Identify which cell holds the provided text, then report its [X, Y] central coordinate. 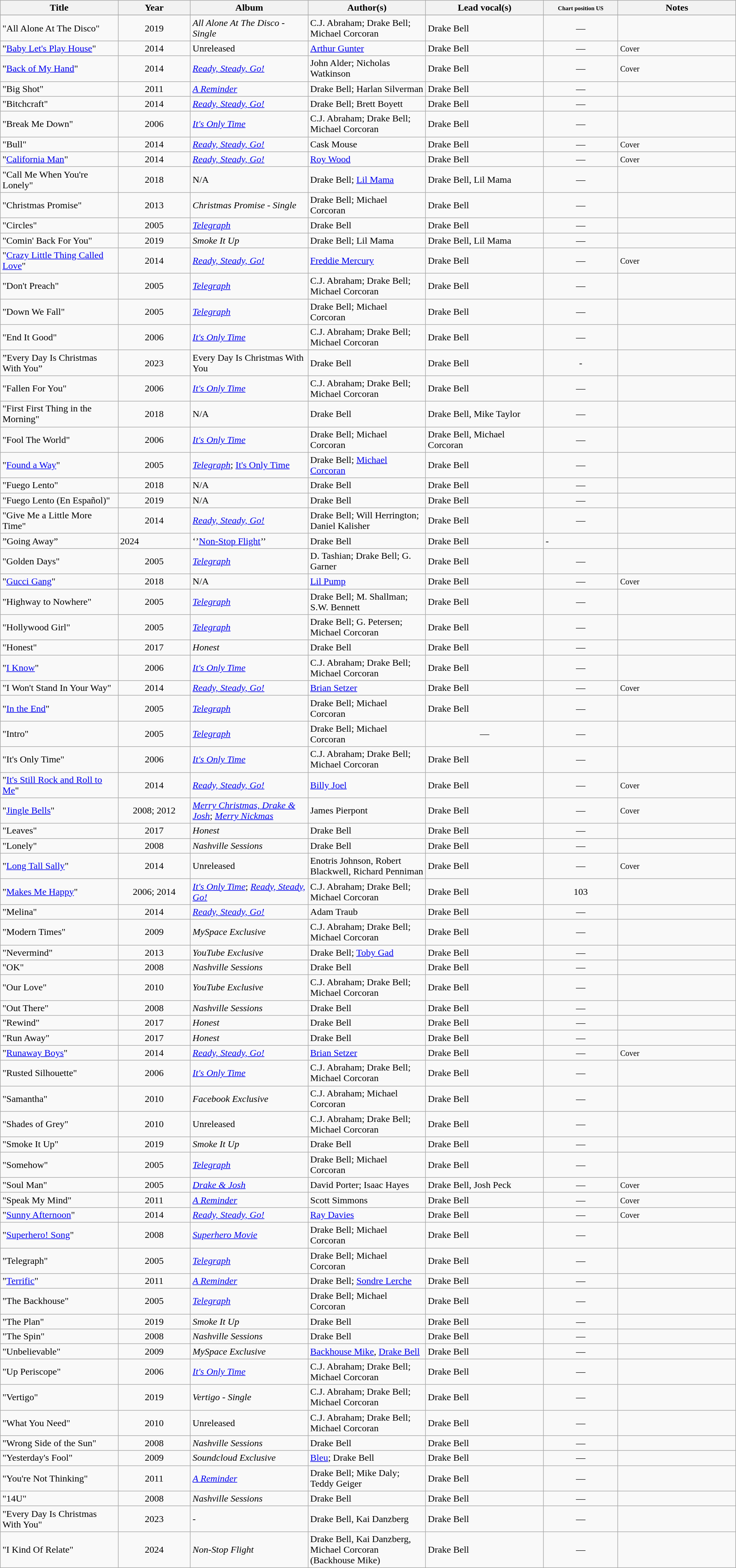
"Crazy Little Thing Called Love" [59, 261]
"Superhero! Song" [59, 1235]
Drake Bell, Kai Danzberg [367, 1518]
Scott Simmons [367, 1200]
Merry Christmas, Drake & Josh; Merry Nickmas [249, 810]
"Gucci Gang" [59, 581]
It's Only Time; Ready, Steady, Go! [249, 891]
"Comin' Back For You" [59, 240]
"Baby Let's Play House" [59, 48]
‘’Non-Stop Flight’’ [249, 541]
"What You Need" [59, 1423]
Backhouse Mike, Drake Bell [367, 1351]
"Found a Way" [59, 465]
Drake Bell; Toby Gad [367, 952]
Drake Bell; Sondre Lerche [367, 1281]
"Runaway Boys" [59, 1053]
Notes [677, 8]
"Back of My Hand" [59, 68]
"Hollywood Girl" [59, 627]
"Give Me a Little More Time" [59, 520]
Roy Wood [367, 159]
Vertigo - Single [249, 1397]
"Long Tall Sally" [59, 866]
"Golden Days" [59, 561]
Drake Bell, Josh Peck [484, 1185]
"California Man" [59, 159]
"Bull" [59, 144]
"Makes Me Happy" [59, 891]
"The Plan" [59, 1322]
Cask Mouse [367, 144]
"Melina" [59, 912]
Drake & Josh [249, 1185]
"End It Good" [59, 337]
"I Know" [59, 668]
Arthur Gunter [367, 48]
Adam Traub [367, 912]
Bleu; Drake Bell [367, 1458]
"All Alone At The Disco" [59, 28]
"Out There" [59, 1008]
Facebook Exclusive [249, 1099]
James Pierpont [367, 810]
"Christmas Promise" [59, 205]
"I Won't Stand In Your Way" [59, 688]
Enotris Johnson, Robert Blackwell, Richard Penniman [367, 866]
Lead vocal(s) [484, 8]
Lil Pump [367, 581]
Drake Bell; Mike Daly; Teddy Geiger [367, 1478]
"OK" [59, 968]
Author(s) [367, 8]
Drake Bell; M. Shallman; S.W. Bennett [367, 601]
"Big Shot" [59, 89]
"Vertigo" [59, 1397]
"Every Day Is Christmas With You" [59, 1518]
Drake Bell, Kai Danzberg, Michael Corcoran (Backhouse Mike) [367, 1550]
"Fuego Lento (En Español)" [59, 500]
All Alone At The Disco - Single [249, 28]
"Rusted Silhouette" [59, 1073]
103 [581, 891]
"Bitchcraft" [59, 104]
”Going Away” [59, 541]
"Unbelievable" [59, 1351]
"Terrific" [59, 1281]
"Up Periscope" [59, 1372]
D. Tashian; Drake Bell; G. Garner [367, 561]
"Don't Preach" [59, 286]
"Lonely" [59, 846]
Christmas Promise - Single [249, 205]
”Every Day Is Christmas With You” [59, 363]
"In the End" [59, 708]
2006; 2014 [154, 891]
"It's Only Time" [59, 759]
Album [249, 8]
"Somehow" [59, 1165]
"Break Me Down" [59, 124]
"Fool The World" [59, 439]
"Honest" [59, 648]
Drake Bell, Michael Corcoran [484, 439]
Non-Stop Flight [249, 1550]
"I Kind Of Relate" [59, 1550]
Drake Bell; Will Herrington; Daniel Kalisher [367, 520]
"Circles" [59, 225]
"Sunny Afternoon" [59, 1215]
"Fallen For You" [59, 388]
"The Backhouse" [59, 1302]
Soundcloud Exclusive [249, 1458]
"Modern Times" [59, 932]
"Fuego Lento" [59, 485]
"Call Me When You're Lonely" [59, 179]
"Rewind" [59, 1023]
"Soul Man" [59, 1185]
"Intro" [59, 734]
"You're Not Thinking" [59, 1478]
Year [154, 8]
Drake Bell, Mike Taylor [484, 414]
Drake Bell; G. Petersen; Michael Corcoran [367, 627]
"Telegraph" [59, 1261]
2008; 2012 [154, 810]
"Shades of Grey" [59, 1124]
"Nevermind" [59, 952]
"Yesterday's Fool" [59, 1458]
"Down We Fall" [59, 312]
Freddie Mercury [367, 261]
Superhero Movie [249, 1235]
"Our Love" [59, 988]
"Jingle Bells" [59, 810]
"Speak My Mind" [59, 1200]
"Wrong Side of the Sun" [59, 1443]
"Samantha" [59, 1099]
Ray Davies [367, 1215]
"The Spin" [59, 1337]
"14U" [59, 1498]
"Highway to Nowhere" [59, 601]
Chart position US [581, 8]
"Run Away" [59, 1038]
Telegraph; It's Only Time [249, 465]
"First First Thing in the Morning" [59, 414]
"Smoke It Up" [59, 1144]
Drake Bell; Harlan Silverman [367, 89]
Every Day Is Christmas With You [249, 363]
"Leaves" [59, 831]
Drake Bell; Brett Boyett [367, 104]
John Alder; Nicholas Watkinson [367, 68]
"It's Still Rock and Roll to Me" [59, 785]
Title [59, 8]
David Porter; Isaac Hayes [367, 1185]
Billy Joel [367, 785]
C.J. Abraham; Michael Corcoran [367, 1099]
